Detect which cell encompasses the target text, then output its (X, Y) center coordinate. 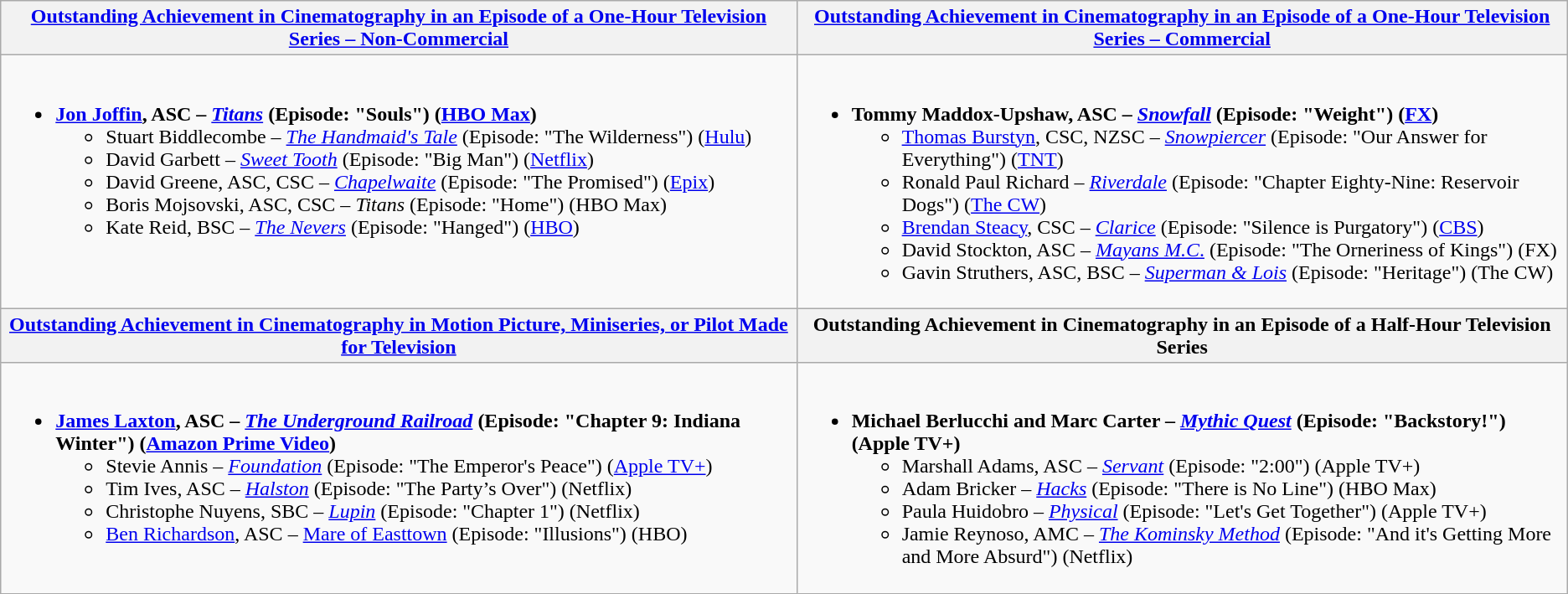
Outstanding Achievement in Cinematography in an Episode of a One-Hour Television Series – Commercial (1182, 28)
Outstanding Achievement in Cinematography in an Episode of a One-Hour Television Series – Non-Commercial (399, 28)
Outstanding Achievement in Cinematography in an Episode of a Half-Hour Television Series (1182, 335)
Outstanding Achievement in Cinematography in Motion Picture, Miniseries, or Pilot Made for Television (399, 335)
